Scan for the cell matching the given text and deliver its [x, y] coordinate at center. 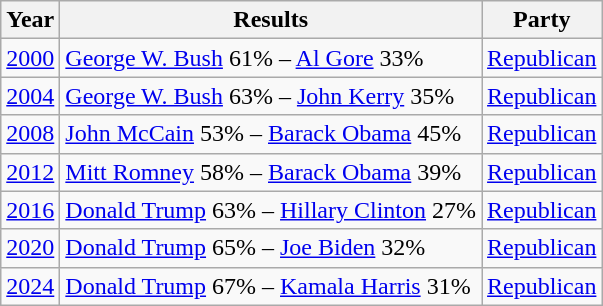
George W. Bush 63% – John Kerry 35% [271, 96]
2012 [30, 172]
George W. Bush 61% – Al Gore 33% [271, 58]
Donald Trump 67% – Kamala Harris 31% [271, 286]
Donald Trump 65% – Joe Biden 32% [271, 248]
2016 [30, 210]
Donald Trump 63% – Hillary Clinton 27% [271, 210]
2000 [30, 58]
Results [271, 20]
John McCain 53% – Barack Obama 45% [271, 134]
Year [30, 20]
2008 [30, 134]
Mitt Romney 58% – Barack Obama 39% [271, 172]
2004 [30, 96]
Party [542, 20]
2020 [30, 248]
2024 [30, 286]
